Provide the (x, y) coordinate of the cell's center where the given text is located.  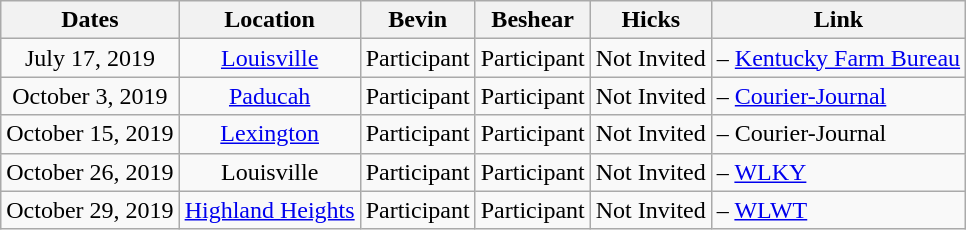
Bevin (418, 20)
Hicks (650, 20)
Link (838, 20)
July 17, 2019 (90, 58)
Highland Heights (270, 210)
– WLKY (838, 172)
– Kentucky Farm Bureau (838, 58)
Dates (90, 20)
Location (270, 20)
Beshear (532, 20)
October 15, 2019 (90, 134)
October 29, 2019 (90, 210)
Lexington (270, 134)
– WLWT (838, 210)
Paducah (270, 96)
October 26, 2019 (90, 172)
October 3, 2019 (90, 96)
